Search for the cell housing the specified text and yield its (X, Y) center coordinate. 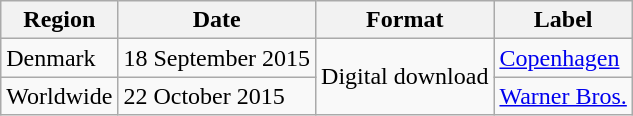
22 October 2015 (217, 96)
Format (405, 20)
Denmark (60, 58)
Label (563, 20)
Region (60, 20)
Digital download (405, 77)
18 September 2015 (217, 58)
Worldwide (60, 96)
Warner Bros. (563, 96)
Copenhagen (563, 58)
Date (217, 20)
